Scan for the cell matching the given text and deliver its (X, Y) coordinate at center. 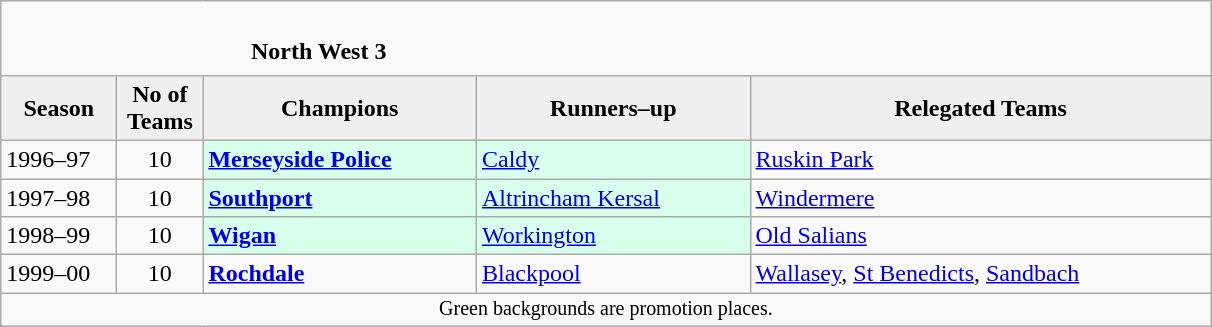
Ruskin Park (980, 159)
Old Salians (980, 236)
Southport (340, 197)
Rochdale (340, 274)
Caldy (613, 159)
Season (59, 108)
Wallasey, St Benedicts, Sandbach (980, 274)
1998–99 (59, 236)
Windermere (980, 197)
Altrincham Kersal (613, 197)
1999–00 (59, 274)
1997–98 (59, 197)
Merseyside Police (340, 159)
Workington (613, 236)
1996–97 (59, 159)
No of Teams (160, 108)
Wigan (340, 236)
Champions (340, 108)
Relegated Teams (980, 108)
Runners–up (613, 108)
Green backgrounds are promotion places. (606, 310)
Blackpool (613, 274)
